Determine the (x, y) coordinate at the center of the cell enclosing the given text.  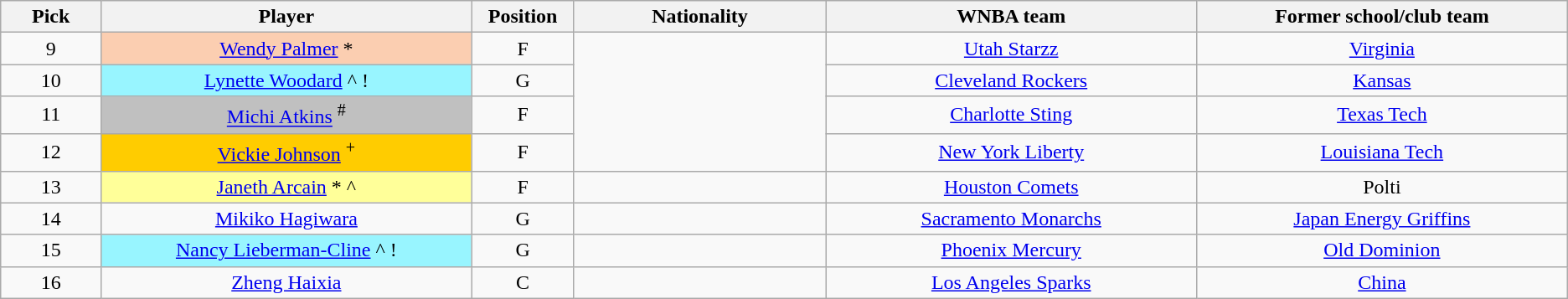
Houston Comets (1012, 187)
Michi Atkins # (286, 116)
Virginia (1382, 49)
Wendy Palmer * (286, 49)
Charlotte Sting (1012, 116)
Phoenix Mercury (1012, 250)
Nancy Lieberman-Cline ^ ! (286, 250)
16 (51, 282)
11 (51, 116)
13 (51, 187)
Janeth Arcain * ^ (286, 187)
Japan Energy Griffins (1382, 219)
15 (51, 250)
WNBA team (1012, 17)
Los Angeles Sparks (1012, 282)
Kansas (1382, 80)
Sacramento Monarchs (1012, 219)
Former school/club team (1382, 17)
Player (286, 17)
Texas Tech (1382, 116)
Louisiana Tech (1382, 152)
Cleveland Rockers (1012, 80)
12 (51, 152)
Polti (1382, 187)
Lynette Woodard ^ ! (286, 80)
Old Dominion (1382, 250)
Vickie Johnson + (286, 152)
Nationality (700, 17)
Pick (51, 17)
New York Liberty (1012, 152)
Utah Starzz (1012, 49)
Mikiko Hagiwara (286, 219)
9 (51, 49)
China (1382, 282)
14 (51, 219)
C (523, 282)
10 (51, 80)
Zheng Haixia (286, 282)
Position (523, 17)
